Pinpoint the cell where the given text exists, returning its (x, y) midpoint coordinate. 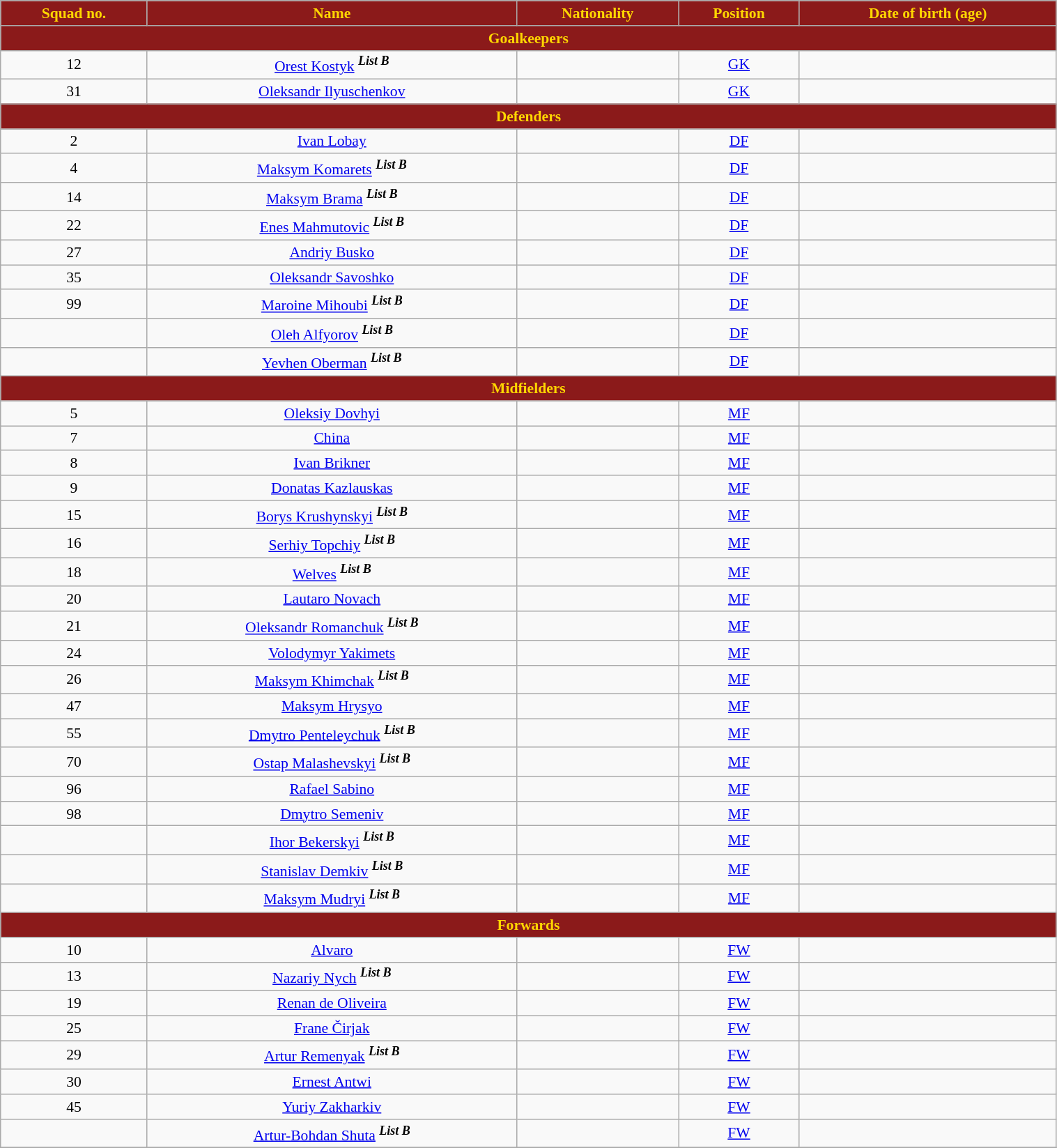
Defenders (528, 116)
Maroine Mihoubi List B (332, 304)
9 (74, 488)
13 (74, 976)
8 (74, 464)
35 (74, 277)
Maksym Hrysyo (332, 707)
Alvaro (332, 950)
Andriy Busko (332, 253)
19 (74, 1004)
Maksym Khimchak List B (332, 679)
Borys Krushynskyi List B (332, 514)
Ivan Lobay (332, 141)
Midfielders (528, 389)
Dmytro Penteleychuk List B (332, 733)
Maksym Komarets List B (332, 169)
70 (74, 763)
Ivan Brikner (332, 464)
45 (74, 1107)
Position (739, 13)
Dmytro Semeniv (332, 814)
Forwards (528, 925)
Ernest Antwi (332, 1082)
5 (74, 413)
24 (74, 653)
10 (74, 950)
Oleksandr Savoshko (332, 277)
96 (74, 789)
Oleksiy Dovhyi (332, 413)
7 (74, 438)
29 (74, 1055)
Donatas Kazlauskas (332, 488)
99 (74, 304)
Renan de Oliveira (332, 1004)
20 (74, 599)
Nazariy Nych List B (332, 976)
Oleksandr Ilyuschenkov (332, 92)
Yuriy Zakharkiv (332, 1107)
2 (74, 141)
Artur-Bohdan Shuta List B (332, 1133)
12 (74, 64)
Frane Čirjak (332, 1028)
26 (74, 679)
Nationality (597, 13)
16 (74, 544)
Lautaro Novach (332, 599)
Welves List B (332, 573)
4 (74, 169)
Rafael Sabino (332, 789)
Oleksandr Romanchuk List B (332, 626)
31 (74, 92)
18 (74, 573)
98 (74, 814)
Orest Kostyk List B (332, 64)
Ostap Malashevskyi List B (332, 763)
Stanislav Demkiv List B (332, 870)
25 (74, 1028)
China (332, 438)
Maksym Mudryi List B (332, 898)
Goalkeepers (528, 38)
Name (332, 13)
14 (74, 197)
27 (74, 253)
Maksym Brama List B (332, 197)
22 (74, 226)
30 (74, 1082)
Enes Mahmutovic List B (332, 226)
Serhiy Topchiy List B (332, 544)
47 (74, 707)
15 (74, 514)
21 (74, 626)
Artur Remenyak List B (332, 1055)
55 (74, 733)
Squad no. (74, 13)
Ihor Bekerskyi List B (332, 841)
Yevhen Oberman List B (332, 361)
Date of birth (age) (928, 13)
Volodymyr Yakimets (332, 653)
Oleh Alfyorov List B (332, 333)
